Scan for the cell matching the given text and deliver its (X, Y) coordinate at center. 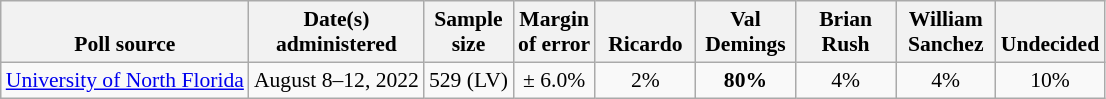
Date(s)administered (336, 32)
10% (1050, 80)
529 (LV) (468, 80)
BrianRush (846, 32)
Ricardo (645, 32)
80% (745, 80)
Poll source (125, 32)
ValDemings (745, 32)
Marginof error (554, 32)
August 8–12, 2022 (336, 80)
Undecided (1050, 32)
± 6.0% (554, 80)
2% (645, 80)
WilliamSanchez (946, 32)
University of North Florida (125, 80)
Samplesize (468, 32)
